Scan for the cell matching the given text and deliver its [x, y] coordinate at center. 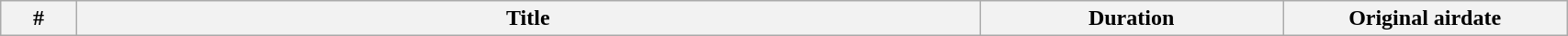
# [39, 18]
Original airdate [1426, 18]
Title [527, 18]
Duration [1132, 18]
